Return the (X, Y) coordinate for the center point of the cell that contains the specified text.  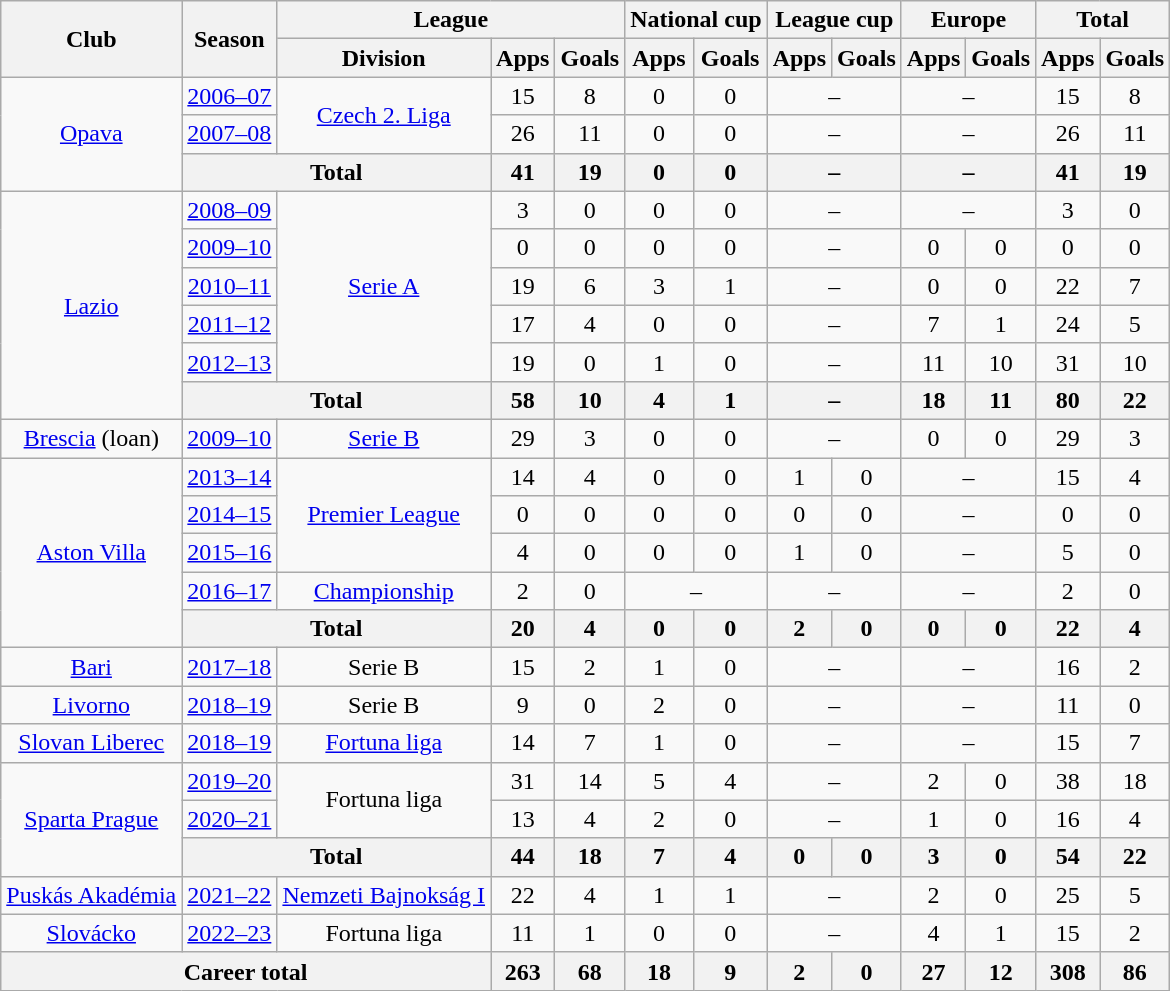
Career total (246, 971)
Brescia (loan) (92, 438)
44 (523, 857)
Premier League (384, 515)
Season (230, 39)
13 (523, 819)
25 (1068, 895)
Lazio (92, 305)
2010–11 (230, 286)
Slovácko (92, 933)
58 (523, 400)
12 (1001, 971)
2017–18 (230, 667)
Czech 2. Liga (384, 115)
Opava (92, 134)
2019–20 (230, 781)
80 (1068, 400)
6 (590, 286)
Bari (92, 667)
Sparta Prague (92, 819)
2012–13 (230, 362)
2014–15 (230, 515)
Europe (968, 20)
2006–07 (230, 96)
2020–21 (230, 819)
2021–22 (230, 895)
24 (1068, 324)
27 (933, 971)
Championship (384, 591)
17 (523, 324)
Puskás Akadémia (92, 895)
Slovan Liberec (92, 743)
20 (523, 629)
263 (523, 971)
86 (1135, 971)
54 (1068, 857)
Nemzeti Bajnokság I (384, 895)
Livorno (92, 705)
2008–09 (230, 210)
League (451, 20)
Serie A (384, 286)
2007–08 (230, 134)
Club (92, 39)
National cup (696, 20)
2015–16 (230, 553)
2013–14 (230, 477)
Division (384, 58)
38 (1068, 781)
68 (590, 971)
308 (1068, 971)
2016–17 (230, 591)
2011–12 (230, 324)
Aston Villa (92, 553)
League cup (834, 20)
2022–23 (230, 933)
